From the cell containing the given text, extract its center point as (X, Y) coordinate. 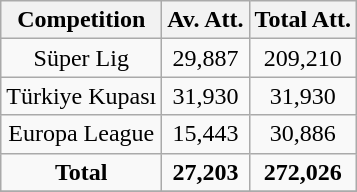
209,210 (303, 58)
Total Att. (303, 20)
Europa League (82, 134)
Süper Lig (82, 58)
Total (82, 172)
29,887 (206, 58)
27,203 (206, 172)
Türkiye Kupası (82, 96)
15,443 (206, 134)
30,886 (303, 134)
Competition (82, 20)
272,026 (303, 172)
Av. Att. (206, 20)
